From the cell containing the given text, extract its center point as [X, Y] coordinate. 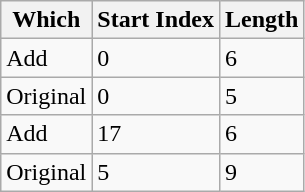
Length [262, 20]
9 [262, 172]
17 [156, 134]
Which [46, 20]
Start Index [156, 20]
